Return (X, Y) of the center of cell containing provided text 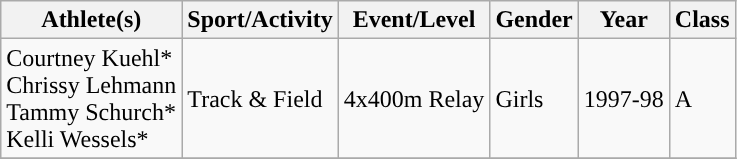
Track & Field (260, 98)
Athlete(s) (92, 20)
Class (702, 20)
Courtney Kuehl*Chrissy LehmannTammy Schurch*Kelli Wessels* (92, 98)
A (702, 98)
Event/Level (414, 20)
Gender (534, 20)
Year (624, 20)
1997-98 (624, 98)
Girls (534, 98)
Sport/Activity (260, 20)
4x400m Relay (414, 98)
